Detect which cell encompasses the target text, then output its (x, y) center coordinate. 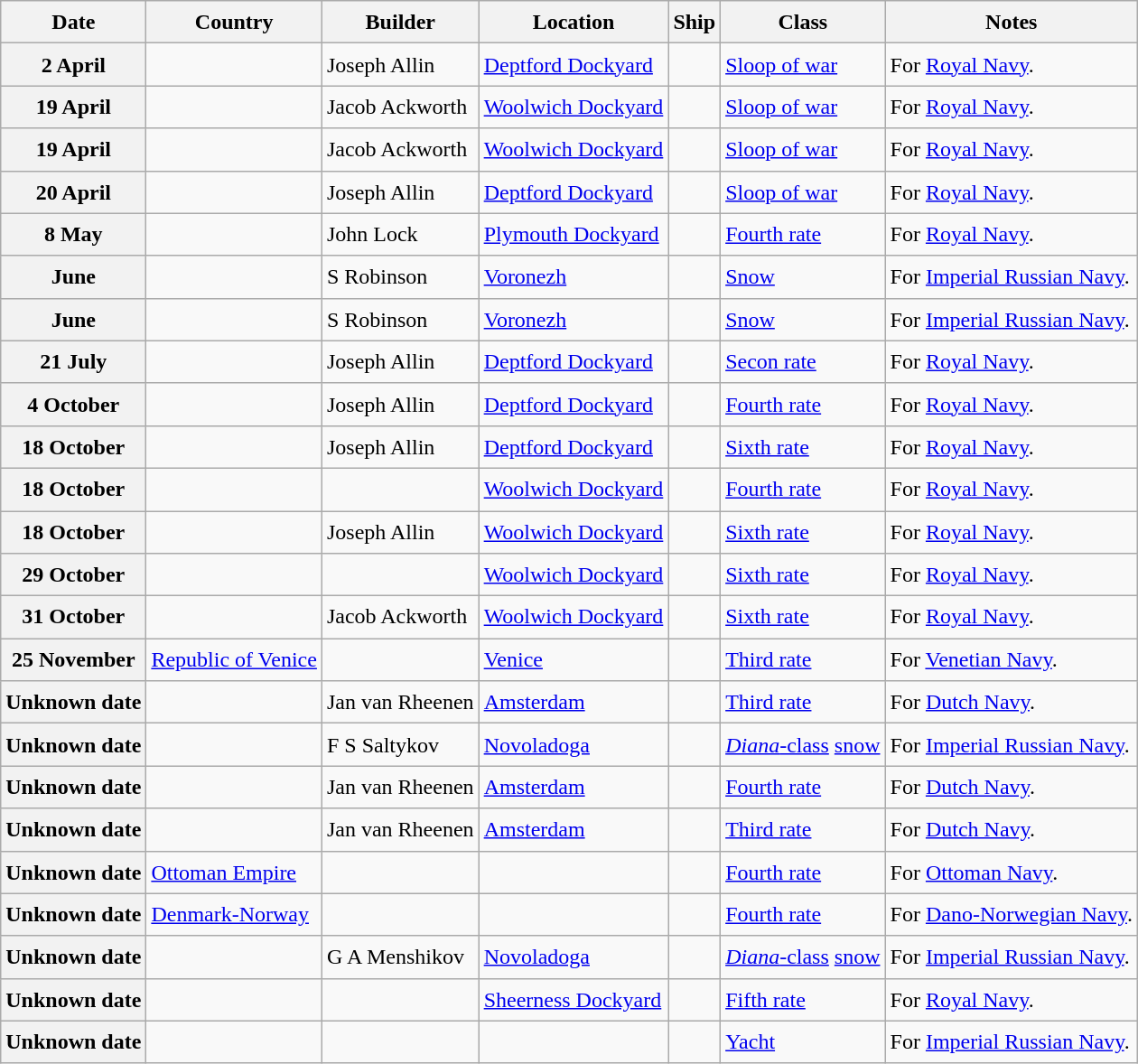
21 July (74, 361)
Ship (695, 22)
F S Saltykov (400, 744)
4 October (74, 405)
29 October (74, 574)
Venice (574, 659)
Fifth rate (803, 999)
8 May (74, 235)
Date (74, 22)
John Lock (400, 235)
For Dano-Norwegian Navy. (1012, 914)
Class (803, 22)
25 November (74, 659)
20 April (74, 191)
Secon rate (803, 361)
G A Menshikov (400, 957)
Notes (1012, 22)
31 October (74, 618)
Builder (400, 22)
Ottoman Empire (235, 873)
For Ottoman Navy. (1012, 873)
Plymouth Dockyard (574, 235)
2 April (74, 65)
Country (235, 22)
Denmark-Norway (235, 914)
Location (574, 22)
Yacht (803, 1042)
Sheerness Dockyard (574, 999)
For Venetian Navy. (1012, 659)
Republic of Venice (235, 659)
